Find where the given text appears and provide that cell's center as (x, y) coordinate. 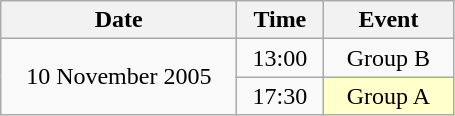
Group B (388, 58)
Date (119, 20)
Event (388, 20)
Group A (388, 96)
13:00 (280, 58)
Time (280, 20)
17:30 (280, 96)
10 November 2005 (119, 77)
